Provide the (x, y) coordinate of the cell's center where the given text is located.  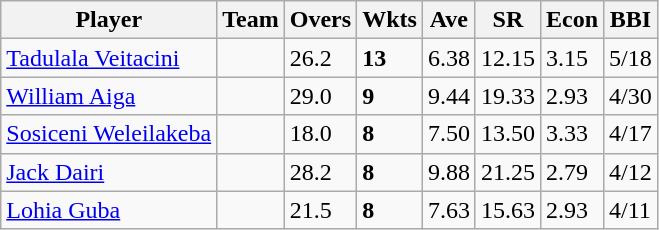
Jack Dairi (109, 172)
Team (251, 20)
15.63 (508, 210)
BBI (631, 20)
29.0 (320, 96)
7.63 (448, 210)
Sosiceni Weleilakeba (109, 134)
26.2 (320, 58)
Player (109, 20)
Tadulala Veitacini (109, 58)
4/17 (631, 134)
Lohia Guba (109, 210)
4/12 (631, 172)
13.50 (508, 134)
3.33 (572, 134)
3.15 (572, 58)
21.25 (508, 172)
21.5 (320, 210)
18.0 (320, 134)
6.38 (448, 58)
Ave (448, 20)
19.33 (508, 96)
12.15 (508, 58)
William Aiga (109, 96)
Econ (572, 20)
5/18 (631, 58)
Wkts (390, 20)
13 (390, 58)
7.50 (448, 134)
2.79 (572, 172)
9.44 (448, 96)
28.2 (320, 172)
9.88 (448, 172)
4/11 (631, 210)
9 (390, 96)
4/30 (631, 96)
SR (508, 20)
Overs (320, 20)
